Return [X, Y] of the center of cell containing provided text 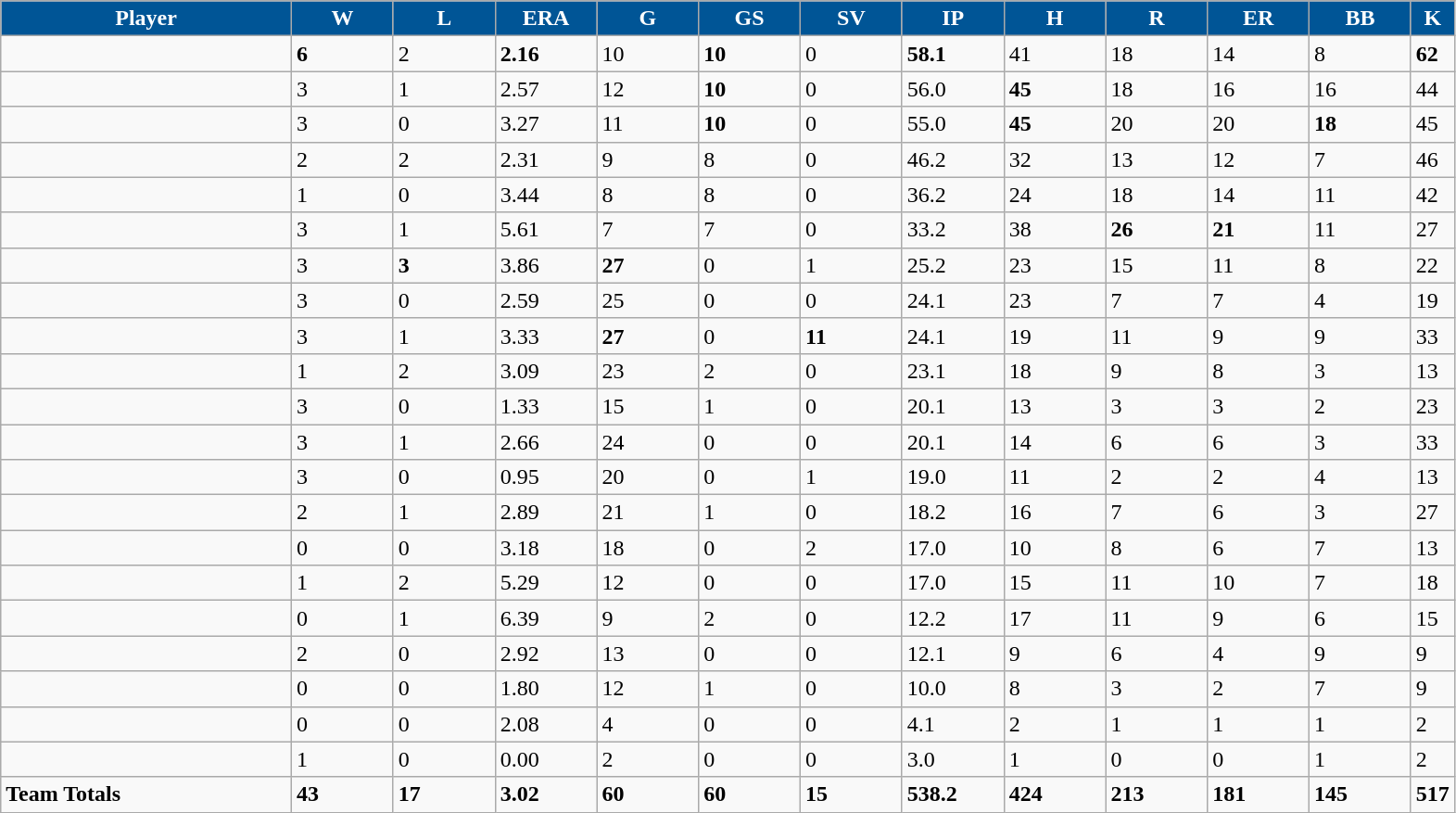
W [342, 19]
0.95 [546, 477]
H [1055, 19]
44 [1433, 89]
26 [1157, 230]
25 [648, 300]
5.61 [546, 230]
43 [342, 794]
58.1 [953, 54]
55.0 [953, 124]
ERA [546, 19]
22 [1433, 265]
12.2 [953, 618]
1.33 [546, 406]
19.0 [953, 477]
2.16 [546, 54]
41 [1055, 54]
3.27 [546, 124]
2.31 [546, 159]
2.89 [546, 513]
2.57 [546, 89]
6.39 [546, 618]
3.86 [546, 265]
2.08 [546, 724]
G [648, 19]
3.09 [546, 371]
1.80 [546, 689]
18.2 [953, 513]
SV [852, 19]
3.18 [546, 548]
23.1 [953, 371]
ER [1259, 19]
3.44 [546, 195]
145 [1361, 794]
3.33 [546, 336]
3.02 [546, 794]
R [1157, 19]
2.92 [546, 654]
42 [1433, 195]
538.2 [953, 794]
GS [750, 19]
Team Totals [146, 794]
2.66 [546, 442]
12.1 [953, 654]
38 [1055, 230]
4.1 [953, 724]
36.2 [953, 195]
46.2 [953, 159]
K [1433, 19]
33.2 [953, 230]
62 [1433, 54]
213 [1157, 794]
IP [953, 19]
3.0 [953, 759]
46 [1433, 159]
10.0 [953, 689]
56.0 [953, 89]
32 [1055, 159]
L [444, 19]
Player [146, 19]
424 [1055, 794]
BB [1361, 19]
5.29 [546, 583]
181 [1259, 794]
25.2 [953, 265]
2.59 [546, 300]
517 [1433, 794]
0.00 [546, 759]
